Determine the (X, Y) coordinate at the center of the cell enclosing the given text.  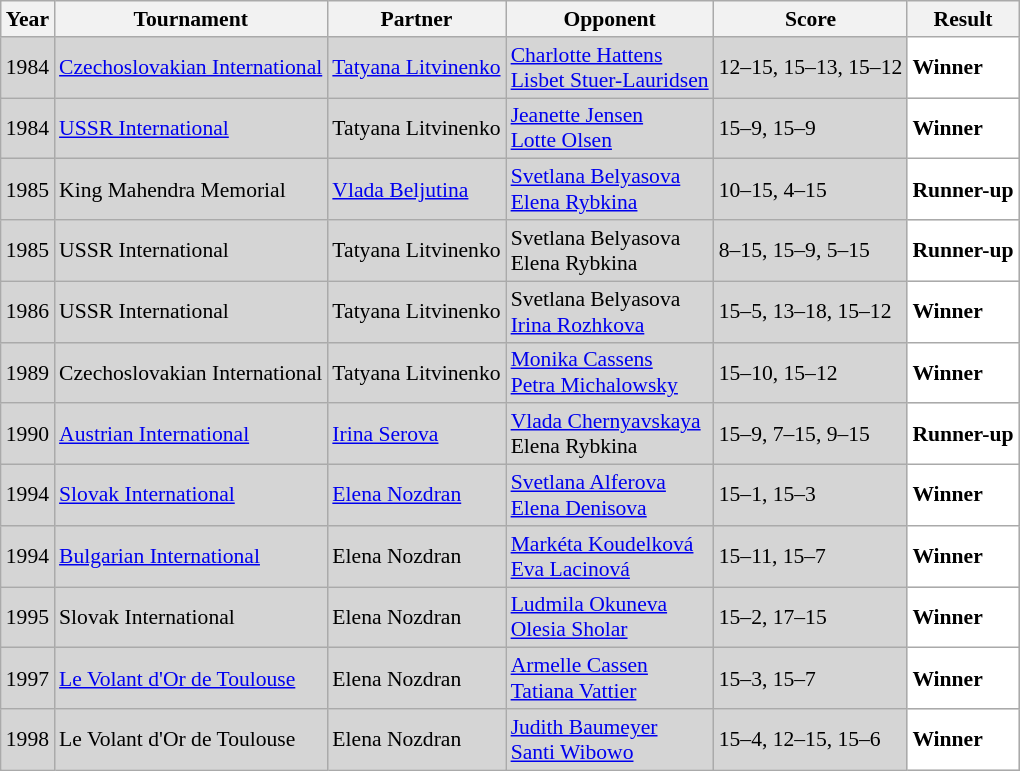
Svetlana Alferova Elena Denisova (610, 496)
15–1, 15–3 (811, 496)
Bulgarian International (190, 556)
15–9, 15–9 (811, 128)
Vlada Beljutina (416, 190)
Opponent (610, 19)
1990 (28, 434)
10–15, 4–15 (811, 190)
15–10, 15–12 (811, 372)
Austrian International (190, 434)
15–5, 13–18, 15–12 (811, 312)
1998 (28, 740)
Vlada Chernyavskaya Elena Rybkina (610, 434)
1986 (28, 312)
Irina Serova (416, 434)
Result (962, 19)
Year (28, 19)
Svetlana Belyasova Irina Rozhkova (610, 312)
Partner (416, 19)
1995 (28, 618)
1989 (28, 372)
Judith Baumeyer Santi Wibowo (610, 740)
15–11, 15–7 (811, 556)
15–3, 15–7 (811, 678)
8–15, 15–9, 5–15 (811, 250)
15–4, 12–15, 15–6 (811, 740)
King Mahendra Memorial (190, 190)
Jeanette Jensen Lotte Olsen (610, 128)
Score (811, 19)
15–2, 17–15 (811, 618)
Ludmila Okuneva Olesia Sholar (610, 618)
Markéta Koudelková Eva Lacinová (610, 556)
Charlotte Hattens Lisbet Stuer-Lauridsen (610, 68)
1997 (28, 678)
15–9, 7–15, 9–15 (811, 434)
Armelle Cassen Tatiana Vattier (610, 678)
12–15, 15–13, 15–12 (811, 68)
Tournament (190, 19)
Monika Cassens Petra Michalowsky (610, 372)
